Search for the cell housing the specified text and yield its [X, Y] center coordinate. 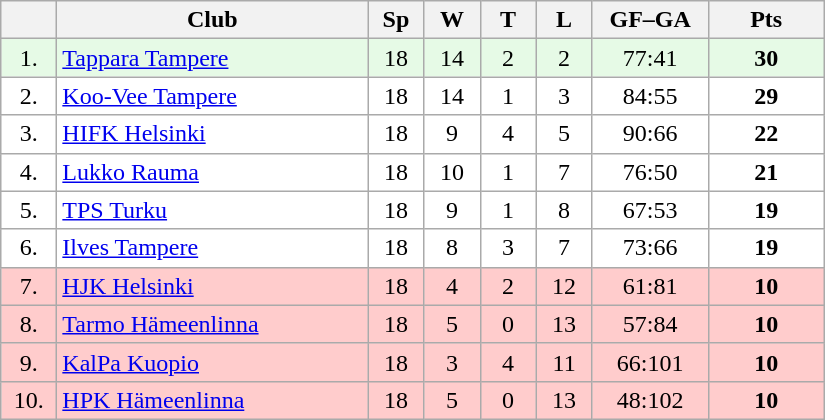
Sp [396, 20]
67:53 [650, 210]
48:102 [650, 400]
Koo-Vee Tampere [212, 96]
L [564, 20]
12 [564, 286]
Lukko Rauma [212, 172]
Tappara Tampere [212, 58]
9. [29, 362]
61:81 [650, 286]
66:101 [650, 362]
73:66 [650, 248]
TPS Turku [212, 210]
11 [564, 362]
5. [29, 210]
22 [766, 134]
7. [29, 286]
84:55 [650, 96]
HJK Helsinki [212, 286]
HIFK Helsinki [212, 134]
1. [29, 58]
4. [29, 172]
6. [29, 248]
GF–GA [650, 20]
77:41 [650, 58]
57:84 [650, 324]
29 [766, 96]
Club [212, 20]
2. [29, 96]
KalPa Kuopio [212, 362]
W [452, 20]
HPK Hämeenlinna [212, 400]
76:50 [650, 172]
3. [29, 134]
30 [766, 58]
90:66 [650, 134]
Pts [766, 20]
Tarmo Hämeenlinna [212, 324]
10. [29, 400]
8. [29, 324]
T [508, 20]
Ilves Tampere [212, 248]
21 [766, 172]
